Return (X, Y) of the center of cell containing provided text 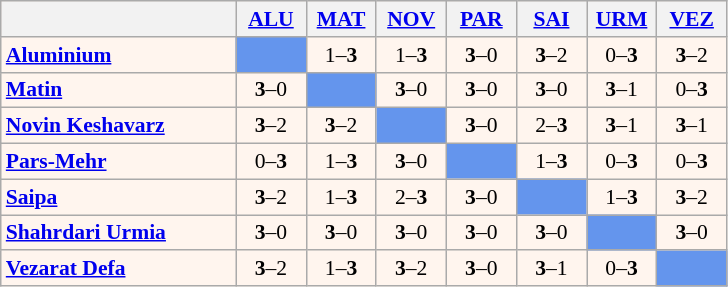
Novin Keshavarz (118, 126)
Shahrdari Urmia (118, 233)
ALU (271, 19)
URM (621, 19)
NOV (411, 19)
SAI (551, 19)
Vezarat Defa (118, 269)
MAT (341, 19)
Saipa (118, 197)
Pars-Mehr (118, 162)
VEZ (692, 19)
PAR (481, 19)
Matin (118, 90)
Aluminium (118, 55)
